Pinpoint the cell where the given text exists, returning its [X, Y] midpoint coordinate. 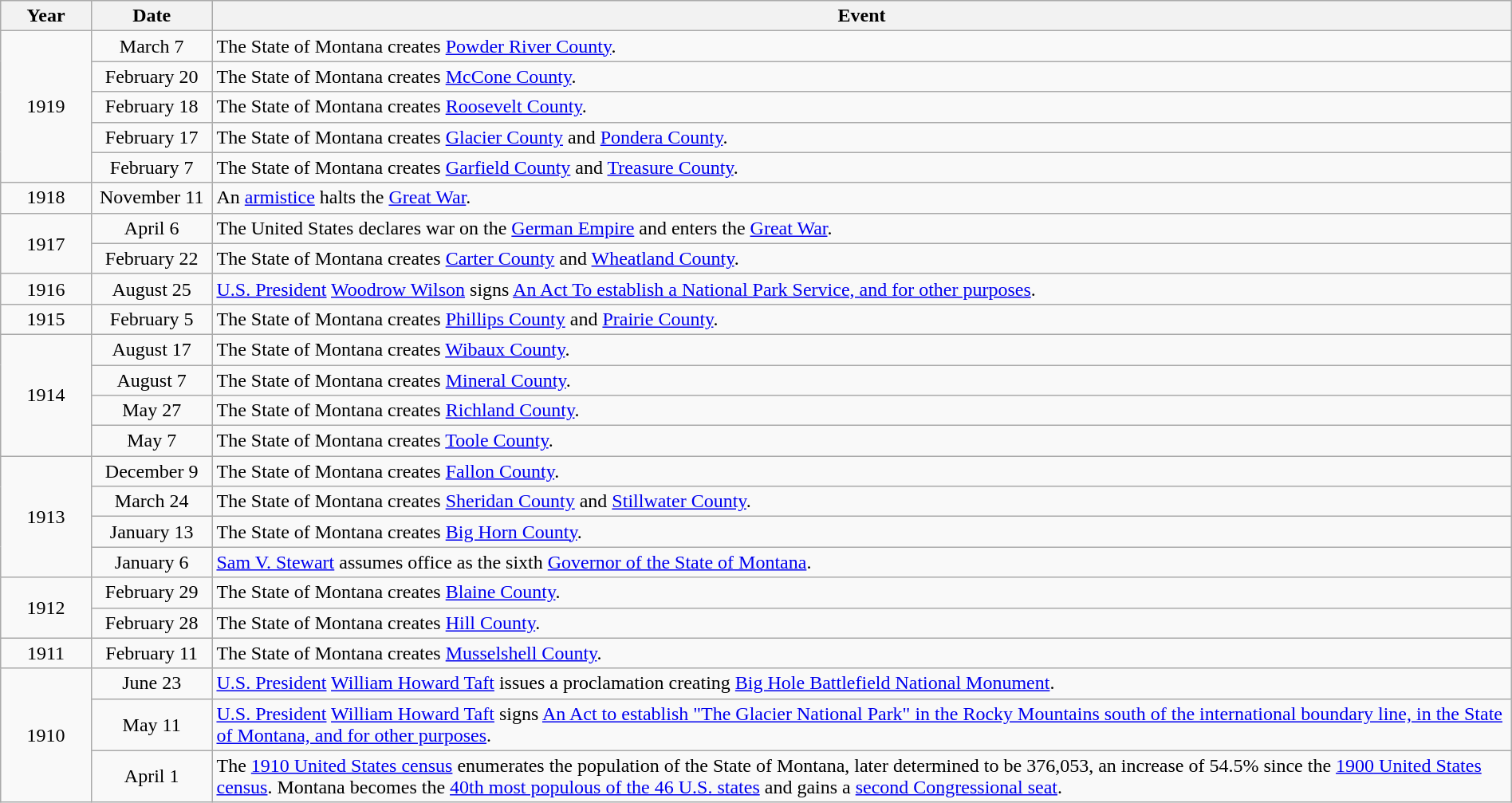
December 9 [152, 471]
The State of Montana creates Garfield County and Treasure County. [861, 167]
U.S. President William Howard Taft issues a proclamation creating Big Hole Battlefield National Monument. [861, 683]
April 6 [152, 228]
The State of Montana creates Hill County. [861, 623]
The State of Montana creates Carter County and Wheatland County. [861, 258]
The State of Montana creates Wibaux County. [861, 349]
1914 [46, 395]
February 18 [152, 107]
The State of Montana creates Mineral County. [861, 380]
April 1 [152, 777]
February 22 [152, 258]
February 17 [152, 137]
The State of Montana creates Powder River County. [861, 46]
August 25 [152, 289]
November 11 [152, 198]
February 7 [152, 167]
1910 [46, 735]
January 13 [152, 532]
February 5 [152, 319]
U.S. President Woodrow Wilson signs An Act To establish a National Park Service, and for other purposes. [861, 289]
August 17 [152, 349]
August 7 [152, 380]
The State of Montana creates Phillips County and Prairie County. [861, 319]
Event [861, 16]
March 7 [152, 46]
March 24 [152, 502]
1916 [46, 289]
Year [46, 16]
February 28 [152, 623]
The State of Montana creates Richland County. [861, 411]
1917 [46, 243]
May 7 [152, 441]
February 20 [152, 77]
The State of Montana creates Toole County. [861, 441]
June 23 [152, 683]
The State of Montana creates Musselshell County. [861, 653]
The United States declares war on the German Empire and enters the Great War. [861, 228]
The State of Montana creates Fallon County. [861, 471]
May 11 [152, 724]
January 6 [152, 562]
1911 [46, 653]
1913 [46, 517]
1915 [46, 319]
An armistice halts the Great War. [861, 198]
The State of Montana creates Roosevelt County. [861, 107]
The State of Montana creates McCone County. [861, 77]
Date [152, 16]
1918 [46, 198]
The State of Montana creates Big Horn County. [861, 532]
The State of Montana creates Sheridan County and Stillwater County. [861, 502]
The State of Montana creates Glacier County and Pondera County. [861, 137]
May 27 [152, 411]
Sam V. Stewart assumes office as the sixth Governor of the State of Montana. [861, 562]
1919 [46, 107]
February 29 [152, 592]
1912 [46, 608]
The State of Montana creates Blaine County. [861, 592]
February 11 [152, 653]
